Pinpoint the cell where the given text exists, returning its [X, Y] midpoint coordinate. 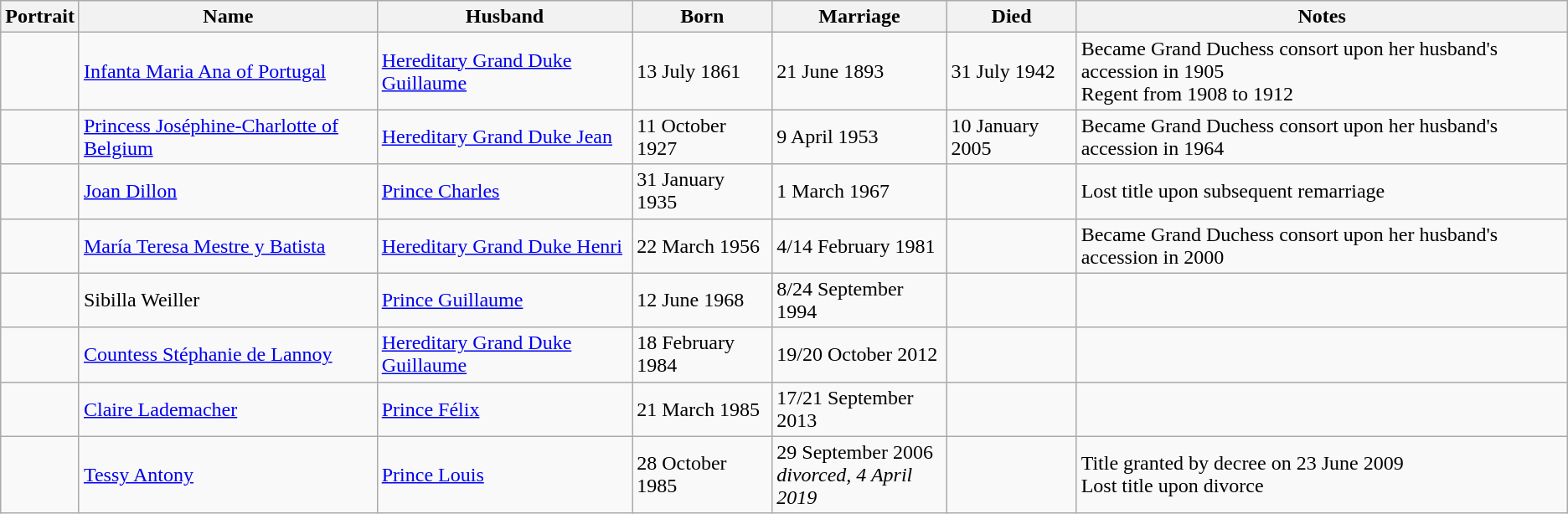
21 June 1893 [859, 71]
Marriage [859, 17]
María Teresa Mestre y Batista [228, 246]
17/21 September 2013 [859, 409]
4/14 February 1981 [859, 246]
Husband [504, 17]
Became Grand Duchess consort upon her husband's accession in 1964 [1322, 137]
1 March 1967 [859, 191]
Prince Guillaume [504, 300]
Became Grand Duchess consort upon her husband's accession in 1905Regent from 1908 to 1912 [1322, 71]
Countess Stéphanie de Lannoy [228, 355]
10 January 2005 [1012, 137]
28 October 1985 [702, 475]
Prince Louis [504, 475]
Claire Lademacher [228, 409]
11 October 1927 [702, 137]
22 March 1956 [702, 246]
18 February 1984 [702, 355]
Infanta Maria Ana of Portugal [228, 71]
Lost title upon subsequent remarriage [1322, 191]
Portrait [40, 17]
Tessy Antony [228, 475]
Hereditary Grand Duke Henri [504, 246]
Notes [1322, 17]
Born [702, 17]
Became Grand Duchess consort upon her husband's accession in 2000 [1322, 246]
19/20 October 2012 [859, 355]
Hereditary Grand Duke Jean [504, 137]
31 July 1942 [1012, 71]
Princess Joséphine-Charlotte of Belgium [228, 137]
Prince Charles [504, 191]
Prince Félix [504, 409]
Name [228, 17]
8/24 September 1994 [859, 300]
29 September 2006divorced, 4 April 2019 [859, 475]
31 January 1935 [702, 191]
13 July 1861 [702, 71]
21 March 1985 [702, 409]
Title granted by decree on 23 June 2009Lost title upon divorce [1322, 475]
12 June 1968 [702, 300]
Joan Dillon [228, 191]
Sibilla Weiller [228, 300]
9 April 1953 [859, 137]
Died [1012, 17]
